Scan for the cell matching the given text and deliver its (x, y) coordinate at center. 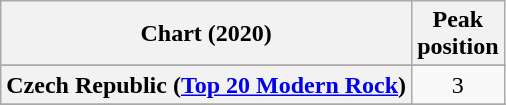
Peak position (458, 34)
3 (458, 85)
Chart (2020) (206, 34)
Czech Republic (Top 20 Modern Rock) (206, 85)
